Output the [x, y] coordinate of the center of the cell containing the given text.  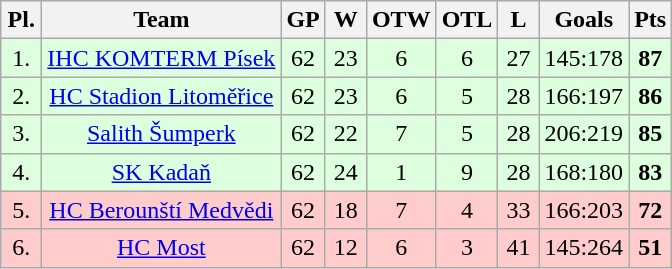
12 [346, 248]
HC Berounští Medvědi [162, 210]
1. [22, 58]
72 [650, 210]
24 [346, 172]
2. [22, 96]
Salith Šumperk [162, 134]
22 [346, 134]
Pl. [22, 20]
4 [467, 210]
Goals [584, 20]
145:178 [584, 58]
HC Stadion Litoměřice [162, 96]
145:264 [584, 248]
41 [518, 248]
3. [22, 134]
OTL [467, 20]
Pts [650, 20]
6. [22, 248]
87 [650, 58]
33 [518, 210]
4. [22, 172]
5. [22, 210]
206:219 [584, 134]
83 [650, 172]
166:203 [584, 210]
166:197 [584, 96]
168:180 [584, 172]
86 [650, 96]
51 [650, 248]
W [346, 20]
Team [162, 20]
OTW [401, 20]
HC Most [162, 248]
SK Kadaň [162, 172]
18 [346, 210]
GP [303, 20]
27 [518, 58]
85 [650, 134]
IHC KOMTERM Písek [162, 58]
1 [401, 172]
9 [467, 172]
3 [467, 248]
L [518, 20]
